Return the (x, y) coordinate for the center point of the cell that contains the specified text.  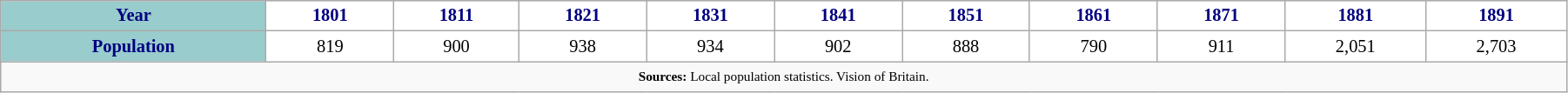
1891 (1497, 16)
2,051 (1356, 47)
Year (134, 16)
1831 (710, 16)
902 (839, 47)
1861 (1093, 16)
Sources: Local population statistics. Vision of Britain. (784, 76)
1871 (1222, 16)
1811 (457, 16)
1801 (331, 16)
938 (583, 47)
900 (457, 47)
1851 (966, 16)
888 (966, 47)
1841 (839, 16)
2,703 (1497, 47)
819 (331, 47)
1821 (583, 16)
911 (1222, 47)
934 (710, 47)
1881 (1356, 16)
Population (134, 47)
790 (1093, 47)
